Pinpoint the cell where the given text exists, returning its [X, Y] midpoint coordinate. 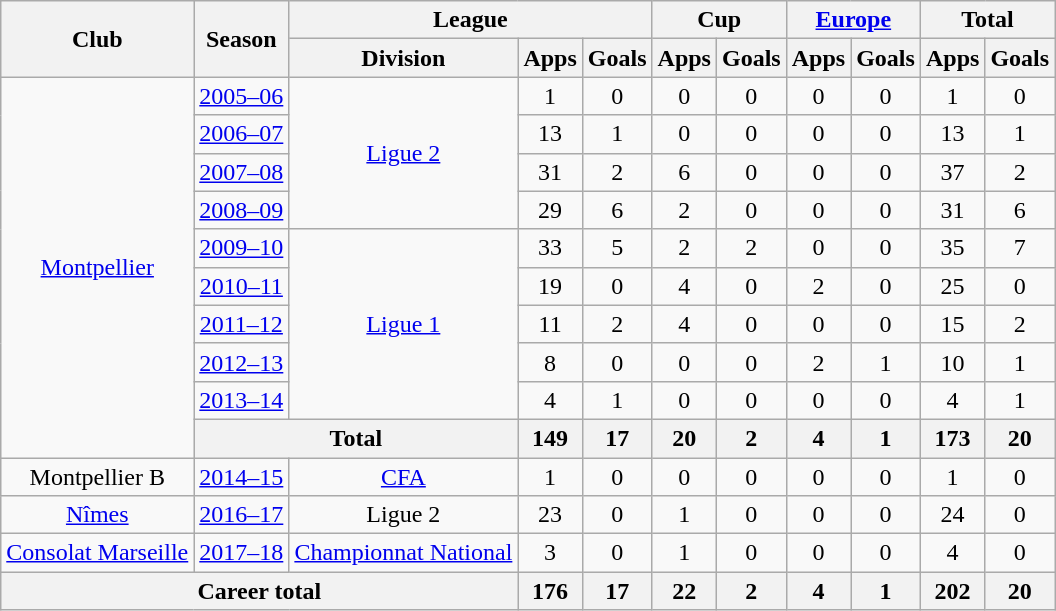
37 [952, 172]
2008–09 [242, 210]
23 [550, 515]
22 [684, 591]
Championnat National [404, 553]
24 [952, 515]
Consolat Marseille [98, 553]
8 [550, 362]
2007–08 [242, 172]
Ligue 1 [404, 324]
Nîmes [98, 515]
3 [550, 553]
11 [550, 324]
202 [952, 591]
2011–12 [242, 324]
2006–07 [242, 134]
2014–15 [242, 477]
2012–13 [242, 362]
2010–11 [242, 286]
35 [952, 248]
Cup [719, 20]
7 [1020, 248]
2013–14 [242, 400]
2009–10 [242, 248]
2005–06 [242, 96]
29 [550, 210]
Division [404, 58]
33 [550, 248]
CFA [404, 477]
176 [550, 591]
149 [550, 438]
Career total [260, 591]
League [470, 20]
5 [617, 248]
2016–17 [242, 515]
Season [242, 39]
Europe [853, 20]
Club [98, 39]
2017–18 [242, 553]
Montpellier B [98, 477]
173 [952, 438]
19 [550, 286]
Montpellier [98, 268]
10 [952, 362]
15 [952, 324]
25 [952, 286]
